Pinpoint the cell where the given text exists, returning its [x, y] midpoint coordinate. 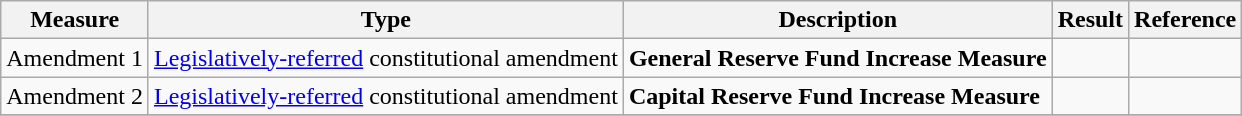
Amendment 2 [75, 96]
Capital Reserve Fund Increase Measure [838, 96]
Reference [1186, 20]
Result [1090, 20]
General Reserve Fund Increase Measure [838, 58]
Measure [75, 20]
Description [838, 20]
Type [386, 20]
Amendment 1 [75, 58]
